Extract the [x, y] coordinate from the center of the cell holding the provided text.  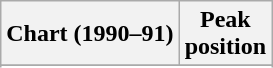
Peak position [225, 34]
Chart (1990–91) [90, 34]
